Determine the [x, y] coordinate at the center of the cell enclosing the given text.  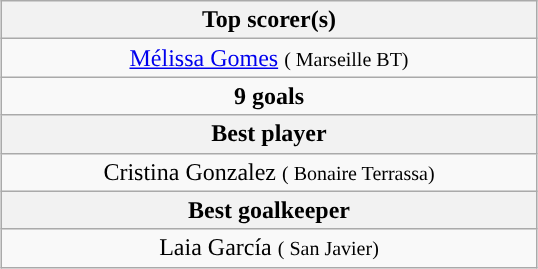
Laia García ( San Javier) [269, 248]
Mélissa Gomes ( Marseille BT) [269, 58]
Top scorer(s) [269, 20]
Best goalkeeper [269, 210]
Best player [269, 134]
Cristina Gonzalez ( Bonaire Terrassa) [269, 172]
9 goals [269, 96]
